Search for the cell housing the specified text and yield its (x, y) center coordinate. 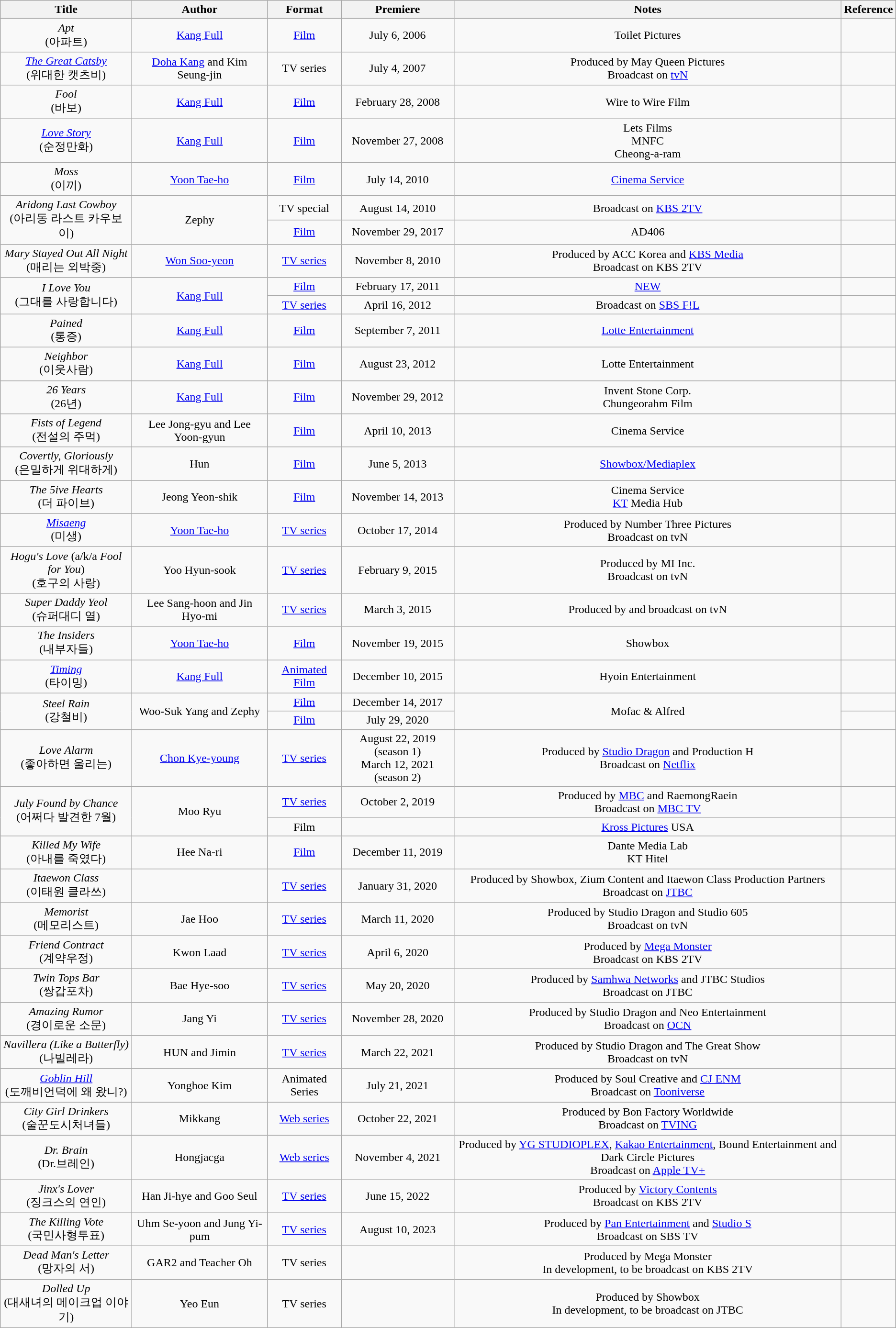
Produced by ShowboxIn development, to be broadcast on JTBC (648, 1304)
Neighbor(이웃사람) (66, 364)
Zephy (200, 220)
GAR2 and Teacher Oh (200, 1263)
October 17, 2014 (397, 530)
Twin Tops Bar(쌍갑포차) (66, 986)
December 11, 2019 (397, 852)
Dead Man's Letter(망자의 서) (66, 1263)
July 4, 2007 (397, 68)
Produced by Studio Dragon and Studio 605Broadcast on tvN (648, 919)
September 7, 2011 (397, 331)
City Girl Drinkers(술꾼도시처녀들) (66, 1119)
March 11, 2020 (397, 919)
Jang Yi (200, 1019)
Produced by Soul Creative and CJ ENMBroadcast on Tooniverse (648, 1085)
The Killing Vote(국민사형투표) (66, 1229)
Timing(타이밍) (66, 676)
Produced by Pan Entertainment and Studio SBroadcast on SBS TV (648, 1229)
Showbox/Mediaplex (648, 464)
Hongjacga (200, 1157)
Produced by Studio Dragon and Production HBroadcast on Netflix (648, 758)
Mary Stayed Out All Night(매리는 외박중) (66, 261)
Invent Stone Corp.Chungeorahm Film (648, 397)
HUN and Jimin (200, 1052)
Han Ji-hye and Goo Seul (200, 1196)
April 10, 2013 (397, 431)
February 28, 2008 (397, 102)
Produced by Studio Dragon and Neo EntertainmentBroadcast on OCN (648, 1019)
Lee Jong-gyu and Lee Yoon-gyun (200, 431)
Broadcast on SBS F!L (648, 305)
Hogu's Love (a/k/a Fool for You)(호구의 사랑) (66, 570)
March 22, 2021 (397, 1052)
Produced by MBC and RaemongRaeinBroadcast on MBC TV (648, 802)
Pained(통증) (66, 331)
Love Story(순정만화) (66, 141)
Produced by Studio Dragon and The Great ShowBroadcast on tvN (648, 1052)
November 8, 2010 (397, 261)
Fool(바보) (66, 102)
Kwon Laad (200, 952)
August 10, 2023 (397, 1229)
July 6, 2006 (397, 35)
Covertly, Gloriously(은밀하게 위대하게) (66, 464)
Doha Kang and Kim Seung-jin (200, 68)
Broadcast on KBS 2TV (648, 208)
Uhm Se-yoon and Jung Yi-pum (200, 1229)
Produced by Samhwa Networks and JTBC StudiosBroadcast on JTBC (648, 986)
April 6, 2020 (397, 952)
Amazing Rumor(경이로운 소문) (66, 1019)
July Found by Chance(어쩌다 발견한 7월) (66, 811)
Hee Na-ri (200, 852)
Itaewon Class(이태원 클라쓰) (66, 886)
Notes (648, 10)
Lets FilmsMNFCCheong-a-ram (648, 141)
Jae Hoo (200, 919)
Dr. Brain(Dr.브레인) (66, 1157)
Reference (868, 10)
Mofac & Alfred (648, 711)
Hun (200, 464)
TV special (304, 208)
July 21, 2021 (397, 1085)
November 28, 2020 (397, 1019)
Dante Media LabKT Hitel (648, 852)
The 5ive Hearts(더 파이브) (66, 497)
July 14, 2010 (397, 179)
Kross Pictures USA (648, 826)
Produced by ACC Korea and KBS MediaBroadcast on KBS 2TV (648, 261)
Produced by Showbox, Zium Content and Itaewon Class Production PartnersBroadcast on JTBC (648, 886)
Produced by YG STUDIOPLEX, Kakao Entertainment, Bound Entertainment and Dark Circle PicturesBroadcast on Apple TV+ (648, 1157)
November 14, 2013 (397, 497)
November 27, 2008 (397, 141)
August 22, 2019 (season 1)March 12, 2021 (season 2) (397, 758)
June 15, 2022 (397, 1196)
Jeong Yeon-shik (200, 497)
Premiere (397, 10)
Produced by Mega MonsterBroadcast on KBS 2TV (648, 952)
March 3, 2015 (397, 610)
Bae Hye-soo (200, 986)
Animated Film (304, 676)
Memorist(메모리스트) (66, 919)
January 31, 2020 (397, 886)
Mikkang (200, 1119)
December 10, 2015 (397, 676)
Fists of Legend(전설의 주먹) (66, 431)
October 2, 2019 (397, 802)
Dolled Up(대새녀의 메이크업 이야기) (66, 1304)
July 29, 2020 (397, 720)
Killed My Wife(아내를 죽였다) (66, 852)
November 29, 2017 (397, 233)
Lee Sang-hoon and Jin Hyo-mi (200, 610)
Goblin Hill(도깨비언덕에 왜 왔니?) (66, 1085)
Misaeng(미생) (66, 530)
October 22, 2021 (397, 1119)
August 14, 2010 (397, 208)
NEW (648, 287)
August 23, 2012 (397, 364)
Jinx's Lover(징크스의 연인) (66, 1196)
Woo-Suk Yang and Zephy (200, 711)
Title (66, 10)
Yoo Hyun-sook (200, 570)
February 9, 2015 (397, 570)
Yonghoe Kim (200, 1085)
Produced by Number Three PicturesBroadcast on tvN (648, 530)
December 14, 2017 (397, 702)
Produced by MI Inc.Broadcast on tvN (648, 570)
Love Alarm(좋아하면 울리는) (66, 758)
November 29, 2012 (397, 397)
Won Soo-yeon (200, 261)
AD406 (648, 233)
June 5, 2013 (397, 464)
Apt(아파트) (66, 35)
26 Years(26년) (66, 397)
Yeo Eun (200, 1304)
November 19, 2015 (397, 643)
Aridong Last Cowboy(아리동 라스트 카우보이) (66, 220)
Produced by Victory ContentsBroadcast on KBS 2TV (648, 1196)
Moo Ryu (200, 811)
I Love You(그대를 사랑합니다) (66, 296)
Produced by Bon Factory WorldwideBroadcast on TVING (648, 1119)
Hyoin Entertainment (648, 676)
Super Daddy Yeol(슈퍼대디 열) (66, 610)
Author (200, 10)
Friend Contract(계약우정) (66, 952)
April 16, 2012 (397, 305)
Navillera (Like a Butterfly)(나빌레라) (66, 1052)
Produced by and broadcast on tvN (648, 610)
Toilet Pictures (648, 35)
Chon Kye-young (200, 758)
Showbox (648, 643)
May 20, 2020 (397, 986)
Produced by Mega MonsterIn development, to be broadcast on KBS 2TV (648, 1263)
Wire to Wire Film (648, 102)
The Insiders(내부자들) (66, 643)
Moss(이끼) (66, 179)
November 4, 2021 (397, 1157)
The Great Catsby(위대한 캣츠비) (66, 68)
Cinema ServiceKT Media Hub (648, 497)
February 17, 2011 (397, 287)
Animated Series (304, 1085)
Produced by May Queen PicturesBroadcast on tvN (648, 68)
Format (304, 10)
Steel Rain(강철비) (66, 711)
